Pinpoint the cell where the given text exists, returning its (x, y) midpoint coordinate. 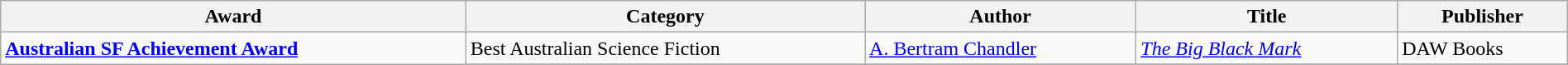
Category (665, 17)
Title (1267, 17)
The Big Black Mark (1267, 48)
DAW Books (1483, 48)
Author (1001, 17)
Best Australian Science Fiction (665, 48)
Australian SF Achievement Award (233, 48)
Award (233, 17)
A. Bertram Chandler (1001, 48)
Publisher (1483, 17)
